Determine the [X, Y] coordinate at the center of the cell enclosing the given text.  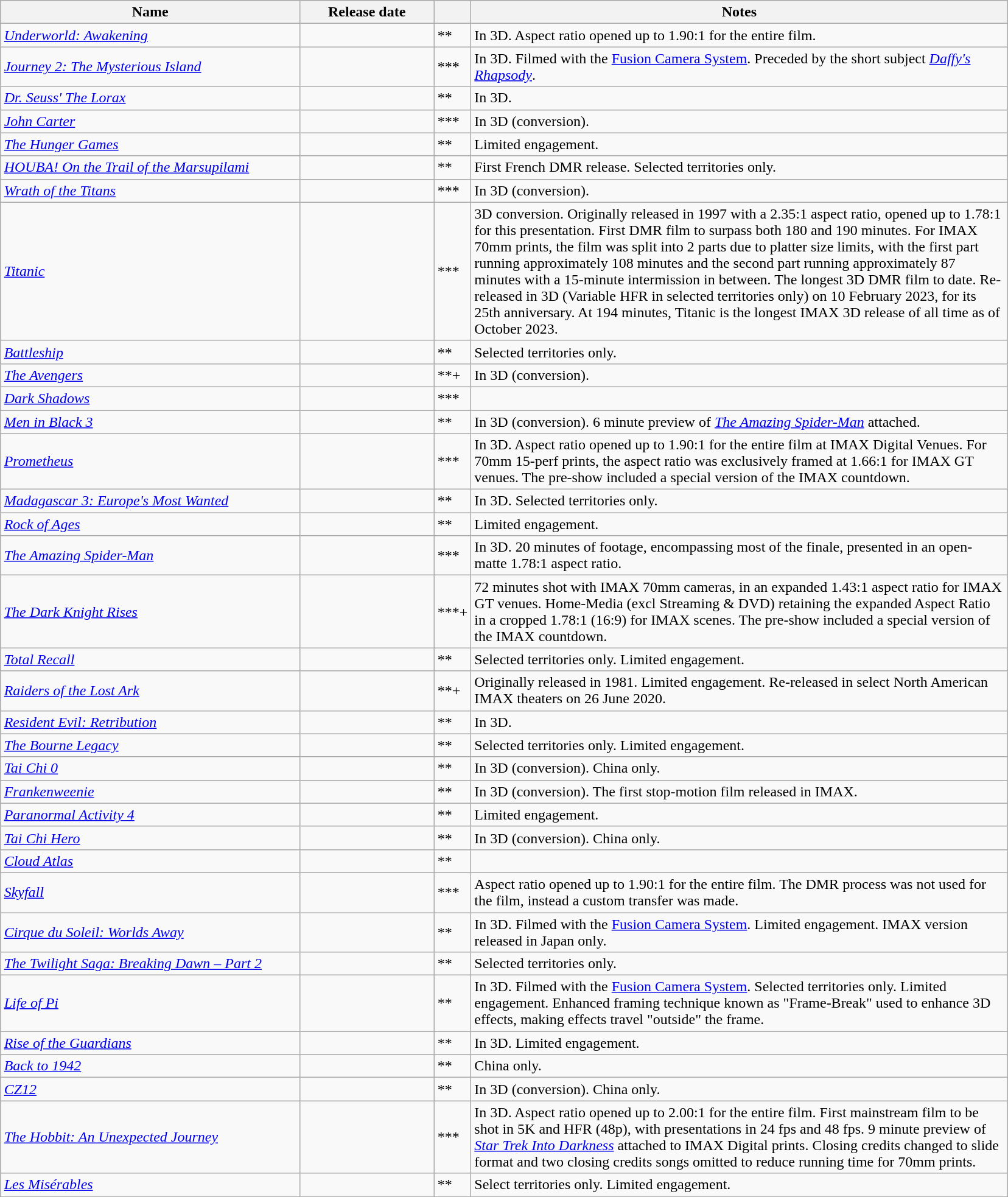
Total Recall [150, 659]
Release date [366, 12]
Originally released in 1981. Limited engagement. Re-released in select North American IMAX theaters on 26 June 2020. [739, 690]
The Bourne Legacy [150, 745]
CZ12 [150, 1089]
Select territories only. Limited engagement. [739, 1185]
First French DMR release. Selected territories only. [739, 167]
Underworld: Awakening [150, 35]
John Carter [150, 121]
In 3D. Filmed with the Fusion Camera System. Preceded by the short subject Daffy's Rhapsody. [739, 67]
The Dark Knight Rises [150, 611]
China only. [739, 1066]
Madagascar 3: Europe's Most Wanted [150, 501]
Men in Black 3 [150, 422]
The Hobbit: An Unexpected Journey [150, 1137]
In 3D. Limited engagement. [739, 1043]
Tai Chi Hero [150, 838]
Cloud Atlas [150, 861]
Cirque du Soleil: Worlds Away [150, 932]
The Twilight Saga: Breaking Dawn – Part 2 [150, 964]
Life of Pi [150, 1003]
Raiders of the Lost Ark [150, 690]
Aspect ratio opened up to 1.90:1 for the entire film. The DMR process was not used for the film, instead a custom transfer was made. [739, 893]
Frankenweenie [150, 792]
Wrath of the Titans [150, 191]
In 3D. Filmed with the Fusion Camera System. Limited engagement. IMAX version released in Japan only. [739, 932]
Titanic [150, 272]
Prometheus [150, 462]
In 3D (conversion). The first stop-motion film released in IMAX. [739, 792]
Rise of the Guardians [150, 1043]
Paranormal Activity 4 [150, 815]
The Amazing Spider-Man [150, 555]
***+ [453, 611]
Dark Shadows [150, 398]
Dr. Seuss' The Lorax [150, 98]
The Avengers [150, 375]
HOUBA! On the Trail of the Marsupilami [150, 167]
Resident Evil: Retribution [150, 722]
Name [150, 12]
Skyfall [150, 893]
In 3D. Aspect ratio opened up to 1.90:1 for the entire film. [739, 35]
Notes [739, 12]
Journey 2: The Mysterious Island [150, 67]
In 3D (conversion). 6 minute preview of The Amazing Spider-Man attached. [739, 422]
Les Misérables [150, 1185]
The Hunger Games [150, 144]
Battleship [150, 352]
In 3D. Selected territories only. [739, 501]
Rock of Ages [150, 524]
Tai Chi 0 [150, 768]
In 3D. 20 minutes of footage, encompassing most of the finale, presented in an open-matte 1.78:1 aspect ratio. [739, 555]
Back to 1942 [150, 1066]
